Extract the (x, y) coordinate from the center of the cell holding the provided text.  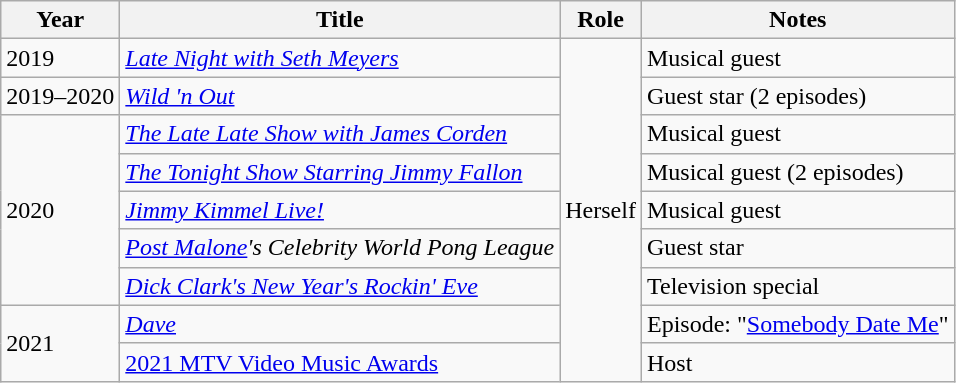
The Tonight Show Starring Jimmy Fallon (340, 172)
Musical guest (2 episodes) (798, 172)
Herself (601, 210)
Wild 'n Out (340, 96)
Guest star (2 episodes) (798, 96)
2019–2020 (60, 96)
Host (798, 362)
Dick Clark's New Year's Rockin' Eve (340, 286)
Television special (798, 286)
2019 (60, 58)
Notes (798, 20)
Dave (340, 324)
Title (340, 20)
Post Malone's Celebrity World Pong League (340, 248)
2021 (60, 343)
2021 MTV Video Music Awards (340, 362)
Episode: "Somebody Date Me" (798, 324)
Year (60, 20)
Late Night with Seth Meyers (340, 58)
Guest star (798, 248)
Jimmy Kimmel Live! (340, 210)
2020 (60, 210)
Role (601, 20)
The Late Late Show with James Corden (340, 134)
